For the text-containing cell, return its midpoint in [x, y] coordinate format. 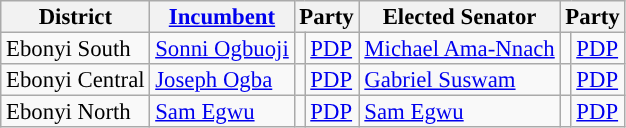
Incumbent [222, 17]
Ebonyi South [76, 49]
Gabriel Suswam [460, 80]
Joseph Ogba [222, 80]
District [76, 17]
Ebonyi North [76, 112]
Ebonyi Central [76, 80]
Elected Senator [460, 17]
Michael Ama-Nnach [460, 49]
Sonni Ogbuoji [222, 49]
